Determine the (x, y) coordinate at the center of the cell enclosing the given text.  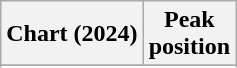
Peakposition (189, 34)
Chart (2024) (72, 34)
